Find where the given text appears and provide that cell's center as [X, Y] coordinate. 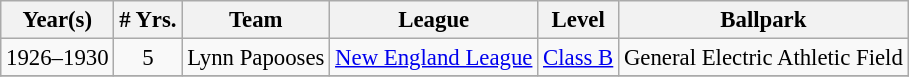
Lynn Papooses [256, 58]
Ballpark [764, 20]
1926–1930 [58, 58]
Level [578, 20]
# Yrs. [148, 20]
League [434, 20]
General Electric Athletic Field [764, 58]
Class B [578, 58]
5 [148, 58]
Team [256, 20]
New England League [434, 58]
Year(s) [58, 20]
